Locate the cell with the specified text and output its (x, y) center coordinate. 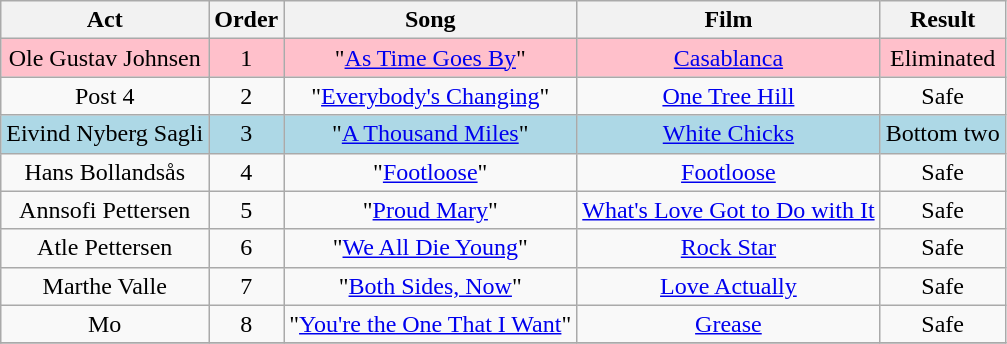
"Proud Mary" (430, 210)
Footloose (728, 172)
2 (246, 96)
Mo (105, 324)
Result (942, 20)
Eliminated (942, 58)
Ole Gustav Johnsen (105, 58)
Eivind Nyberg Sagli (105, 134)
White Chicks (728, 134)
7 (246, 286)
"You're the One That I Want" (430, 324)
Casablanca (728, 58)
6 (246, 248)
1 (246, 58)
"As Time Goes By" (430, 58)
Film (728, 20)
What's Love Got to Do with It (728, 210)
Act (105, 20)
Hans Bollandsås (105, 172)
"Everybody's Changing" (430, 96)
Marthe Valle (105, 286)
8 (246, 324)
3 (246, 134)
Post 4 (105, 96)
"We All Die Young" (430, 248)
"Both Sides, Now" (430, 286)
Annsofi Pettersen (105, 210)
"Footloose" (430, 172)
Bottom two (942, 134)
4 (246, 172)
5 (246, 210)
Atle Pettersen (105, 248)
"A Thousand Miles" (430, 134)
Rock Star (728, 248)
Grease (728, 324)
Love Actually (728, 286)
One Tree Hill (728, 96)
Song (430, 20)
Order (246, 20)
